Extract the [x, y] coordinate from the center of the cell holding the provided text.  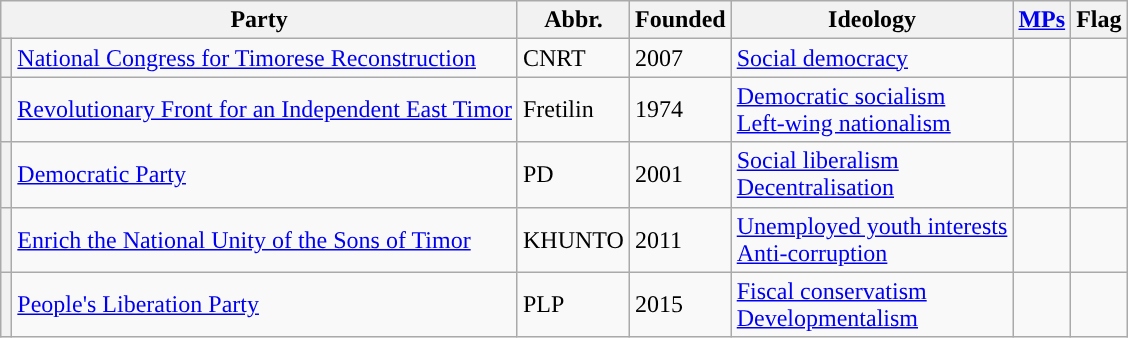
KHUNTO [573, 240]
Democratic socialismLeft-wing nationalism [872, 110]
Fretilin [573, 110]
Party [260, 20]
Democratic Party [265, 174]
People's Liberation Party [265, 304]
Social liberalismDecentralisation [872, 174]
PD [573, 174]
2001 [680, 174]
Abbr. [573, 20]
Social democracy [872, 58]
Revolutionary Front for an Independent East Timor [265, 110]
2015 [680, 304]
MPs [1042, 20]
PLP [573, 304]
Ideology [872, 20]
CNRT [573, 58]
2007 [680, 58]
1974 [680, 110]
Enrich the National Unity of the Sons of Timor [265, 240]
National Congress for Timorese Reconstruction [265, 58]
Flag [1099, 20]
Unemployed youth interestsAnti-corruption [872, 240]
Fiscal conservatismDevelopmentalism [872, 304]
Founded [680, 20]
2011 [680, 240]
